Output the (X, Y) coordinate of the center of the cell containing the given text.  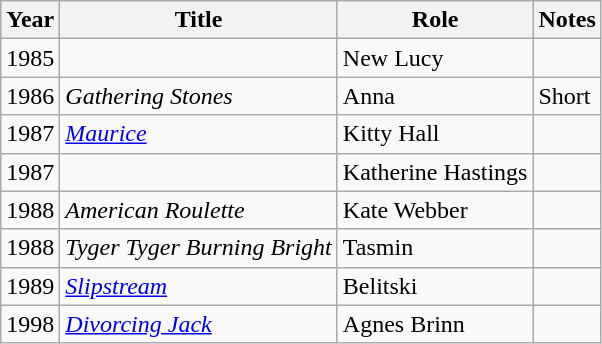
Anna (435, 96)
Notes (567, 20)
Katherine Hastings (435, 172)
American Roulette (199, 210)
Tasmin (435, 248)
Agnes Brinn (435, 324)
Title (199, 20)
Belitski (435, 286)
New Lucy (435, 58)
1998 (30, 324)
Role (435, 20)
Short (567, 96)
Maurice (199, 134)
Kate Webber (435, 210)
1989 (30, 286)
Tyger Tyger Burning Bright (199, 248)
Divorcing Jack (199, 324)
1985 (30, 58)
1986 (30, 96)
Kitty Hall (435, 134)
Gathering Stones (199, 96)
Slipstream (199, 286)
Year (30, 20)
